Determine the (x, y) coordinate at the center of the cell enclosing the given text.  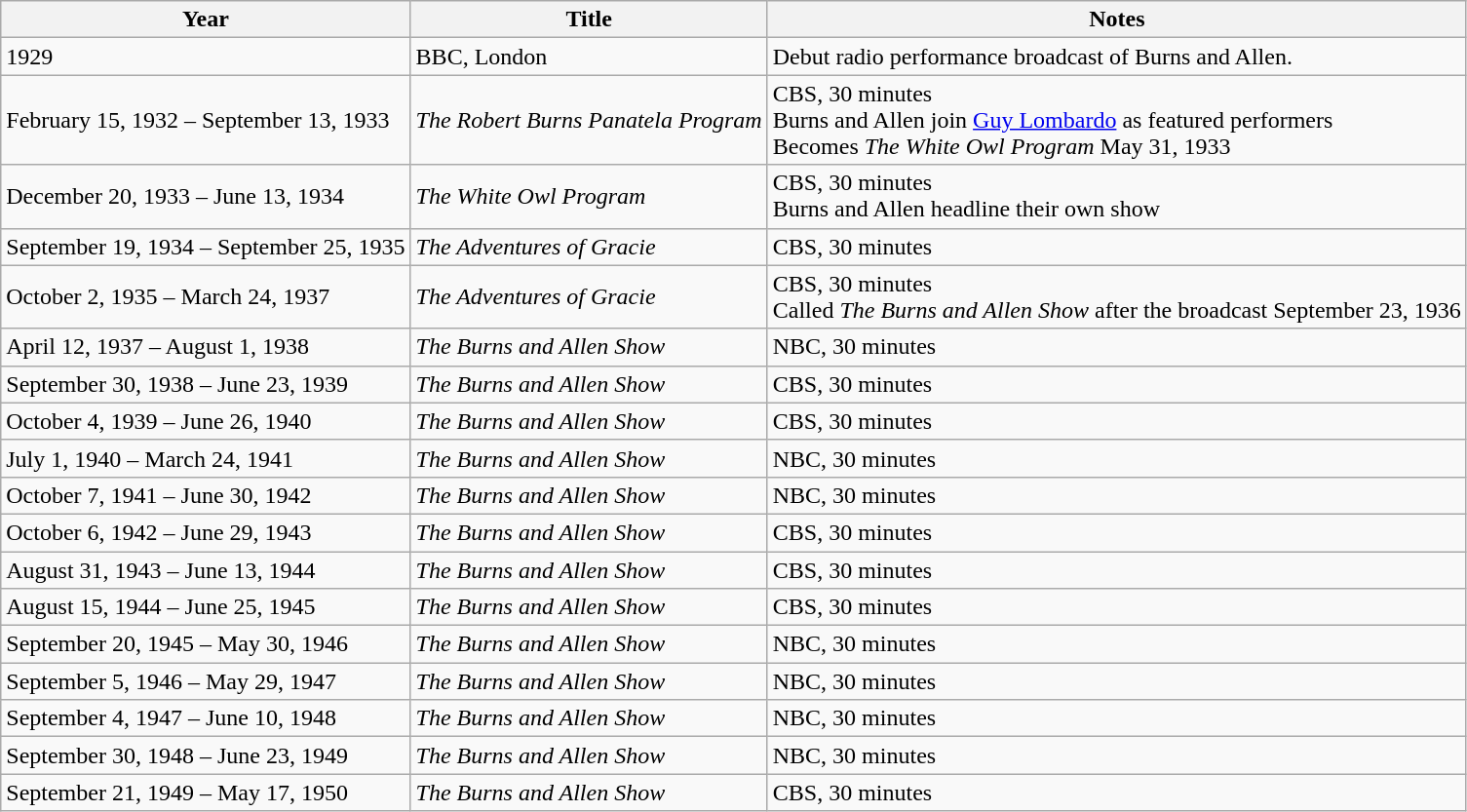
Title (589, 19)
October 6, 1942 – June 29, 1943 (206, 532)
September 30, 1938 – June 23, 1939 (206, 384)
September 21, 1949 – May 17, 1950 (206, 793)
CBS, 30 minutesBurns and Allen join Guy Lombardo as featured performersBecomes The White Owl Program May 31, 1933 (1117, 120)
August 15, 1944 – June 25, 1945 (206, 607)
The Robert Burns Panatela Program (589, 120)
Notes (1117, 19)
September 20, 1945 – May 30, 1946 (206, 644)
September 5, 1946 – May 29, 1947 (206, 681)
BBC, London (589, 57)
February 15, 1932 – September 13, 1933 (206, 120)
July 1, 1940 – March 24, 1941 (206, 458)
CBS, 30 minutesCalled The Burns and Allen Show after the broadcast September 23, 1936 (1117, 296)
The White Owl Program (589, 197)
Year (206, 19)
August 31, 1943 – June 13, 1944 (206, 570)
CBS, 30 minutesBurns and Allen headline their own show (1117, 197)
December 20, 1933 – June 13, 1934 (206, 197)
October 4, 1939 – June 26, 1940 (206, 421)
September 19, 1934 – September 25, 1935 (206, 247)
October 7, 1941 – June 30, 1942 (206, 495)
1929 (206, 57)
September 30, 1948 – June 23, 1949 (206, 755)
September 4, 1947 – June 10, 1948 (206, 718)
Debut radio performance broadcast of Burns and Allen. (1117, 57)
April 12, 1937 – August 1, 1938 (206, 347)
October 2, 1935 – March 24, 1937 (206, 296)
